Capture the cell that displays the provided text and extract its (x, y) central coordinate. 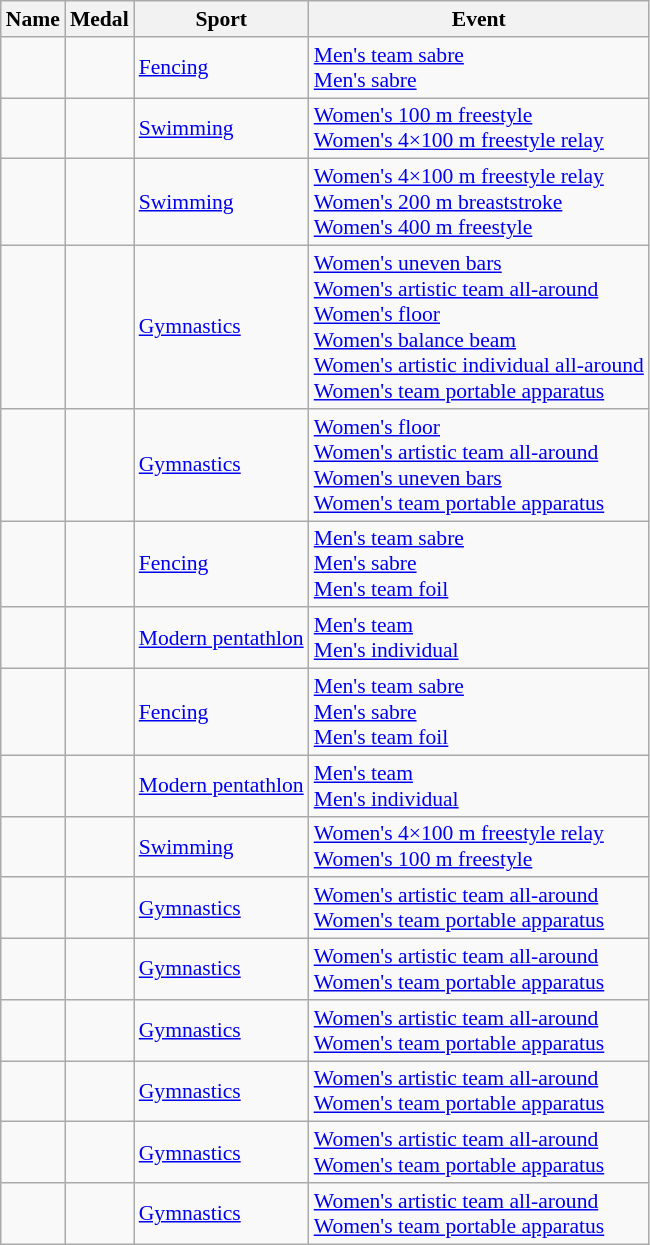
Event (479, 19)
Women's 4×100 m freestyle relayWomen's 200 m breaststrokeWomen's 400 m freestyle (479, 202)
Women's floorWomen's artistic team all-aroundWomen's uneven barsWomen's team portable apparatus (479, 465)
Men's team sabreMen's sabre (479, 68)
Name (33, 19)
Sport (222, 19)
Women's 4×100 m freestyle relayWomen's 100 m freestyle (479, 846)
Women's 100 m freestyleWomen's 4×100 m freestyle relay (479, 128)
Medal (100, 19)
